Identify which cell holds the provided text, then report its [X, Y] central coordinate. 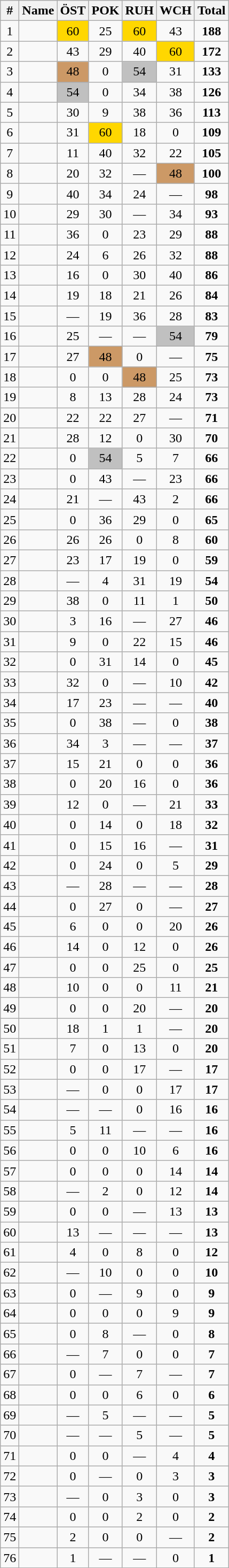
35 [10, 723]
76 [10, 1558]
105 [211, 153]
49 [10, 1008]
41 [10, 845]
109 [211, 133]
62 [10, 1273]
84 [211, 296]
51 [10, 1049]
WCH [175, 11]
63 [10, 1293]
64 [10, 1313]
ÖST [73, 11]
56 [10, 1150]
74 [10, 1517]
69 [10, 1415]
100 [211, 173]
67 [10, 1374]
113 [211, 112]
39 [10, 804]
# [10, 11]
57 [10, 1171]
47 [10, 967]
Total [211, 11]
53 [10, 1089]
55 [10, 1130]
126 [211, 92]
52 [10, 1069]
98 [211, 194]
79 [211, 336]
72 [10, 1476]
Name [38, 11]
172 [211, 51]
61 [10, 1252]
83 [211, 316]
188 [211, 31]
68 [10, 1395]
133 [211, 72]
58 [10, 1191]
86 [211, 275]
POK [106, 11]
RUH [139, 11]
44 [10, 906]
93 [211, 214]
